Extract the [X, Y] coordinate from the center of the cell holding the provided text.  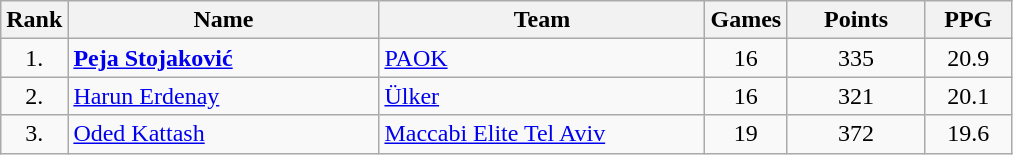
Name [224, 20]
19 [746, 134]
1. [34, 58]
Oded Kattash [224, 134]
20.1 [968, 96]
372 [856, 134]
PPG [968, 20]
Ülker [542, 96]
2. [34, 96]
321 [856, 96]
PAOK [542, 58]
Games [746, 20]
Harun Erdenay [224, 96]
335 [856, 58]
20.9 [968, 58]
Peja Stojaković [224, 58]
3. [34, 134]
Rank [34, 20]
19.6 [968, 134]
Points [856, 20]
Team [542, 20]
Maccabi Elite Tel Aviv [542, 134]
